Extract the [X, Y] coordinate from the center of the cell holding the provided text.  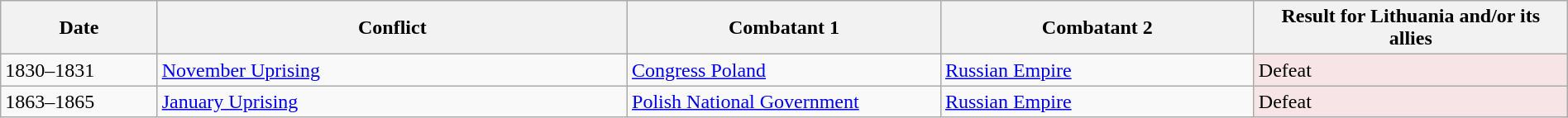
Conflict [392, 28]
Result for Lithuania and/or its allies [1411, 28]
Date [79, 28]
Polish National Government [784, 101]
Congress Poland [784, 70]
Combatant 2 [1097, 28]
1863–1865 [79, 101]
November Uprising [392, 70]
January Uprising [392, 101]
Combatant 1 [784, 28]
1830–1831 [79, 70]
